Identify which cell holds the provided text, then report its (x, y) central coordinate. 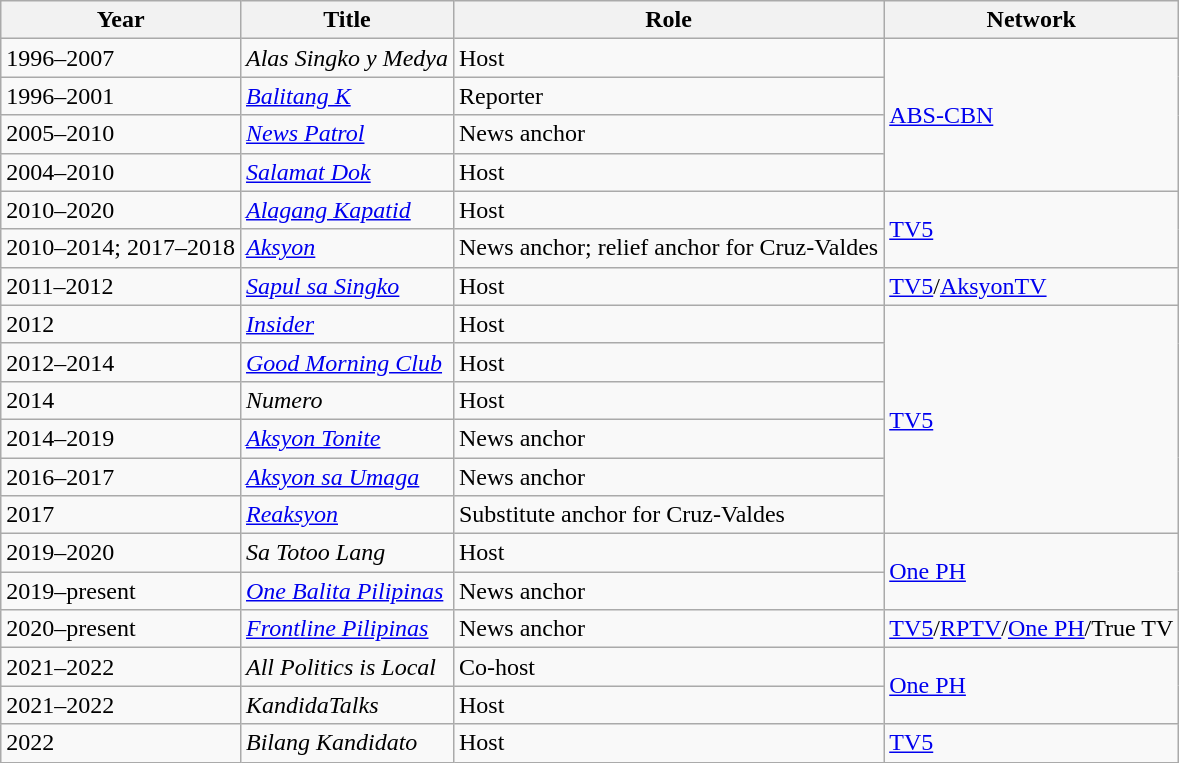
2012–2014 (121, 362)
Good Morning Club (346, 362)
ABS-CBN (1032, 115)
2014–2019 (121, 438)
2011–2012 (121, 286)
Salamat Dok (346, 172)
One Balita Pilipinas (346, 591)
Title (346, 20)
Network (1032, 20)
2022 (121, 743)
News Patrol (346, 134)
TV5/RPTV/One PH/True TV (1032, 629)
2012 (121, 324)
Aksyon (346, 248)
TV5/AksyonTV (1032, 286)
Frontline Pilipinas (346, 629)
Co-host (668, 667)
News anchor; relief anchor for Cruz-Valdes (668, 248)
All Politics is Local (346, 667)
2019–2020 (121, 553)
Aksyon sa Umaga (346, 477)
2016–2017 (121, 477)
Bilang Kandidato (346, 743)
Aksyon Tonite (346, 438)
2014 (121, 400)
Substitute anchor for Cruz-Valdes (668, 515)
KandidaTalks (346, 705)
1996–2001 (121, 96)
Year (121, 20)
Sa Totoo Lang (346, 553)
2017 (121, 515)
Balitang K (346, 96)
Alas Singko y Medya (346, 58)
Role (668, 20)
2005–2010 (121, 134)
2010–2014; 2017–2018 (121, 248)
2020–present (121, 629)
Sapul sa Singko (346, 286)
Reaksyon (346, 515)
2019–present (121, 591)
Alagang Kapatid (346, 210)
1996–2007 (121, 58)
2010–2020 (121, 210)
Numero (346, 400)
Reporter (668, 96)
2004–2010 (121, 172)
Insider (346, 324)
